Return the (x, y) coordinate for the center point of the cell that contains the specified text.  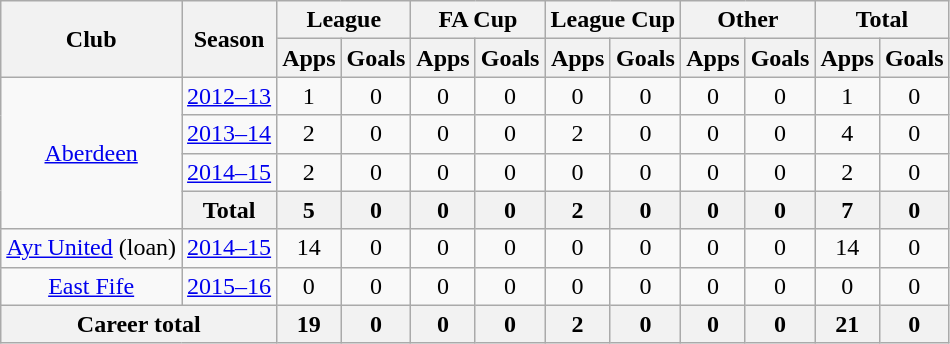
League Cup (613, 20)
FA Cup (478, 20)
2012–13 (230, 96)
21 (847, 324)
19 (309, 324)
7 (847, 210)
4 (847, 134)
2013–14 (230, 134)
Other (748, 20)
5 (309, 210)
League (344, 20)
Aberdeen (92, 153)
Career total (139, 324)
Club (92, 39)
Ayr United (loan) (92, 248)
East Fife (92, 286)
2015–16 (230, 286)
Season (230, 39)
